Extract the (X, Y) coordinate from the center of the cell holding the provided text.  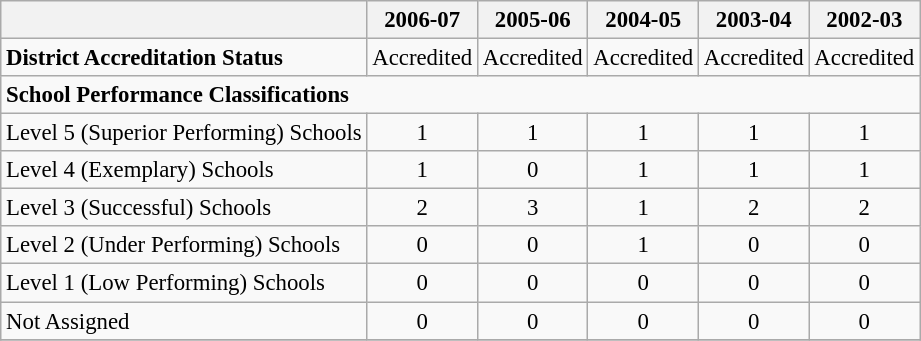
Level 4 (Exemplary) Schools (184, 170)
2004-05 (644, 20)
District Accreditation Status (184, 58)
2002-03 (864, 20)
2005-06 (532, 20)
Level 3 (Successful) Schools (184, 208)
3 (532, 208)
Level 5 (Superior Performing) Schools (184, 133)
Level 2 (Under Performing) Schools (184, 245)
2006-07 (422, 20)
School Performance Classifications (460, 95)
Level 1 (Low Performing) Schools (184, 283)
2003-04 (754, 20)
Not Assigned (184, 321)
